Capture the cell that displays the provided text and extract its [x, y] central coordinate. 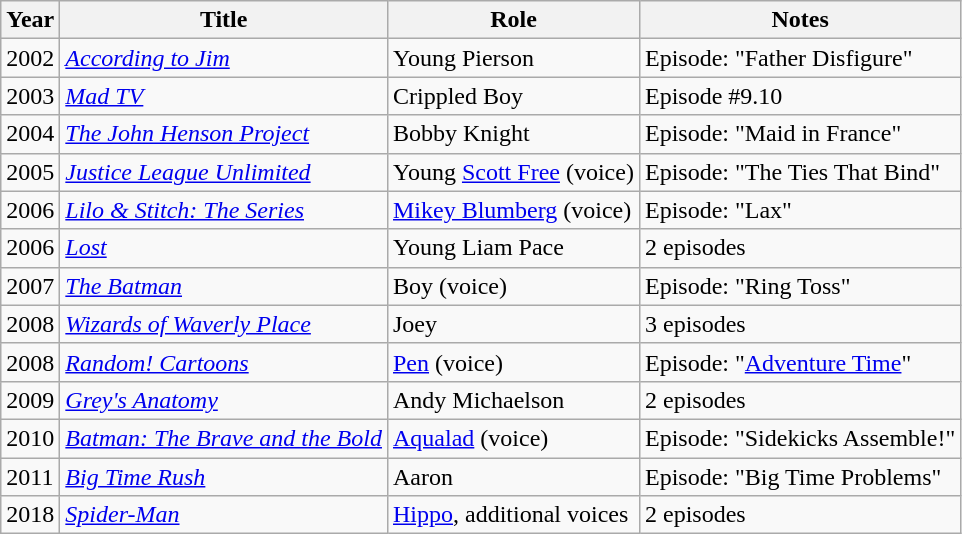
Hippo, additional voices [513, 515]
Young Pierson [513, 58]
The Batman [224, 286]
2003 [30, 96]
Episode: "Adventure Time" [800, 362]
Justice League Unlimited [224, 172]
Lilo & Stitch: The Series [224, 210]
Grey's Anatomy [224, 400]
Random! Cartoons [224, 362]
Episode: "Lax" [800, 210]
Big Time Rush [224, 477]
Title [224, 20]
Spider-Man [224, 515]
Notes [800, 20]
Episode #9.10 [800, 96]
Episode: "Father Disfigure" [800, 58]
Aaron [513, 477]
Young Scott Free (voice) [513, 172]
Episode: "Ring Toss" [800, 286]
2011 [30, 477]
Crippled Boy [513, 96]
The John Henson Project [224, 134]
2007 [30, 286]
Batman: The Brave and the Bold [224, 438]
Episode: "Sidekicks Assemble!" [800, 438]
According to Jim [224, 58]
Andy Michaelson [513, 400]
Pen (voice) [513, 362]
Joey [513, 324]
Mikey Blumberg (voice) [513, 210]
Lost [224, 248]
Mad TV [224, 96]
2010 [30, 438]
Wizards of Waverly Place [224, 324]
2004 [30, 134]
Year [30, 20]
Episode: "The Ties That Bind" [800, 172]
3 episodes [800, 324]
Episode: "Maid in France" [800, 134]
Boy (voice) [513, 286]
2009 [30, 400]
Young Liam Pace [513, 248]
Episode: "Big Time Problems" [800, 477]
2005 [30, 172]
Aqualad (voice) [513, 438]
2018 [30, 515]
Role [513, 20]
2002 [30, 58]
Bobby Knight [513, 134]
